Identify which cell holds the provided text, then report its (X, Y) central coordinate. 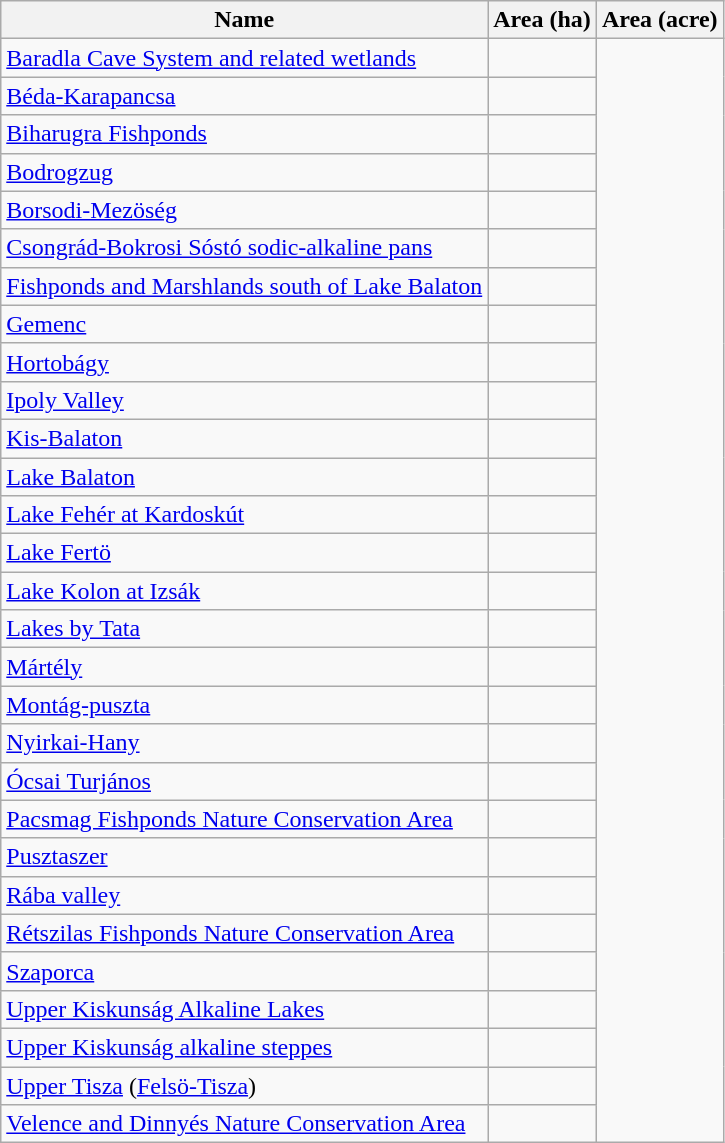
Lakes by Tata (244, 629)
Bodrogzug (244, 172)
Montág-puszta (244, 705)
Lake Fehér at Kardoskút (244, 515)
Csongrád-Bokrosi Sóstó sodic-alkaline pans (244, 248)
Upper Kiskunság Alkaline Lakes (244, 1009)
Name (244, 20)
Fishponds and Marshlands south of Lake Balaton (244, 286)
Béda-Karapancsa (244, 96)
Lake Fertö (244, 553)
Gemenc (244, 324)
Kis-Balaton (244, 438)
Mártély (244, 667)
Pusztaszer (244, 857)
Szaporca (244, 971)
Baradla Cave System and related wetlands (244, 58)
Hortobágy (244, 362)
Nyirkai-Hany (244, 743)
Biharugra Fishponds (244, 134)
Rába valley (244, 895)
Rétszilas Fishponds Nature Conservation Area (244, 933)
Velence and Dinnyés Nature Conservation Area (244, 1124)
Lake Balaton (244, 477)
Area (acre) (660, 20)
Lake Kolon at Izsák (244, 591)
Ipoly Valley (244, 400)
Pacsmag Fishponds Nature Conservation Area (244, 819)
Upper Kiskunság alkaline steppes (244, 1047)
Ócsai Turjános (244, 781)
Borsodi-Mezöség (244, 210)
Upper Tisza (Felsö-Tisza) (244, 1085)
Area (ha) (542, 20)
